Return the (X, Y) coordinate for the center point of the cell that contains the specified text.  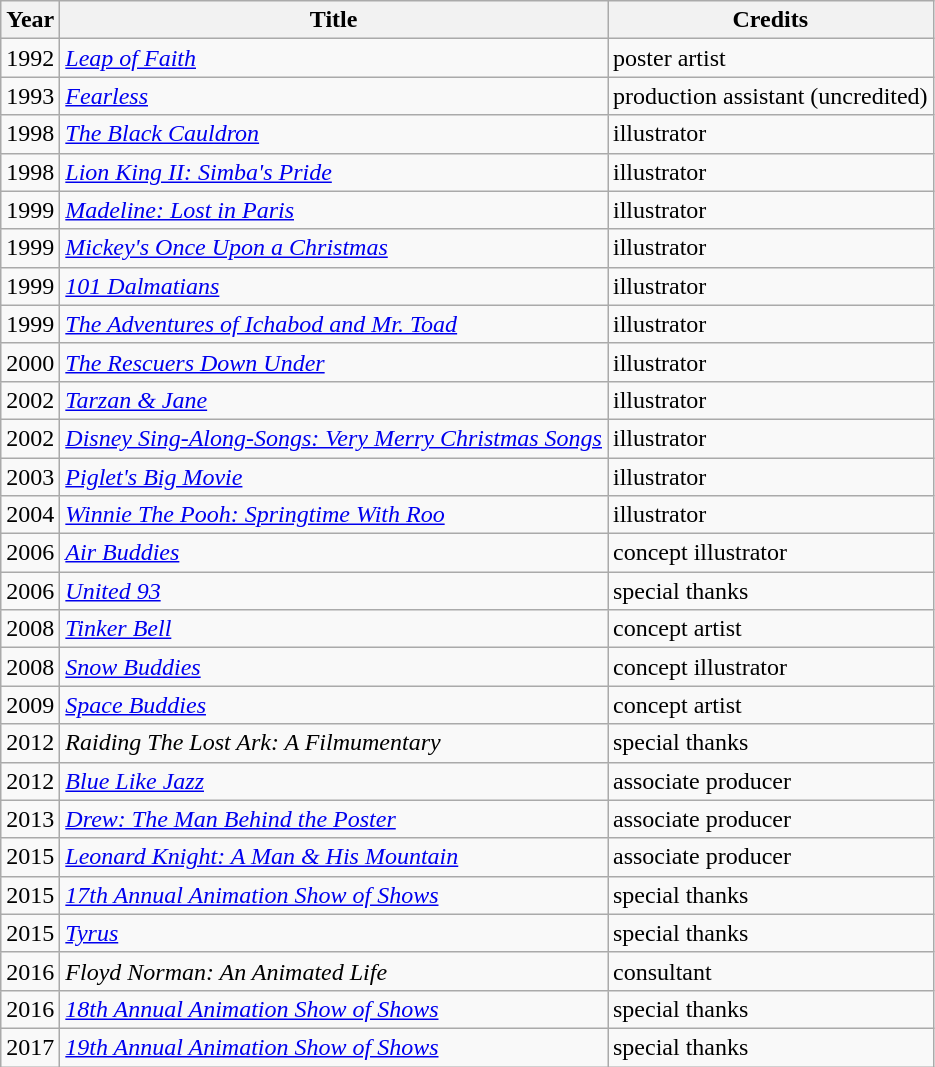
United 93 (334, 591)
2017 (30, 1047)
2009 (30, 705)
Disney Sing-Along-Songs: Very Merry Christmas Songs (334, 438)
2013 (30, 819)
Leap of Faith (334, 58)
2003 (30, 477)
18th Annual Animation Show of Shows (334, 1009)
The Rescuers Down Under (334, 362)
Leonard Knight: A Man & His Mountain (334, 857)
poster artist (771, 58)
Tarzan & Jane (334, 400)
17th Annual Animation Show of Shows (334, 895)
Year (30, 20)
Air Buddies (334, 553)
Lion King II: Simba's Pride (334, 172)
Tinker Bell (334, 629)
2000 (30, 362)
Title (334, 20)
Fearless (334, 96)
1993 (30, 96)
The Black Cauldron (334, 134)
101 Dalmatians (334, 286)
Credits (771, 20)
Floyd Norman: An Animated Life (334, 971)
consultant (771, 971)
Piglet's Big Movie (334, 477)
Snow Buddies (334, 667)
Madeline: Lost in Paris (334, 210)
Space Buddies (334, 705)
19th Annual Animation Show of Shows (334, 1047)
2004 (30, 515)
Mickey's Once Upon a Christmas (334, 248)
Winnie The Pooh: Springtime With Roo (334, 515)
Raiding The Lost Ark: A Filmumentary (334, 743)
Drew: The Man Behind the Poster (334, 819)
1992 (30, 58)
Tyrus (334, 933)
production assistant (uncredited) (771, 96)
Blue Like Jazz (334, 781)
The Adventures of Ichabod and Mr. Toad (334, 324)
